Search for the cell housing the specified text and yield its (x, y) center coordinate. 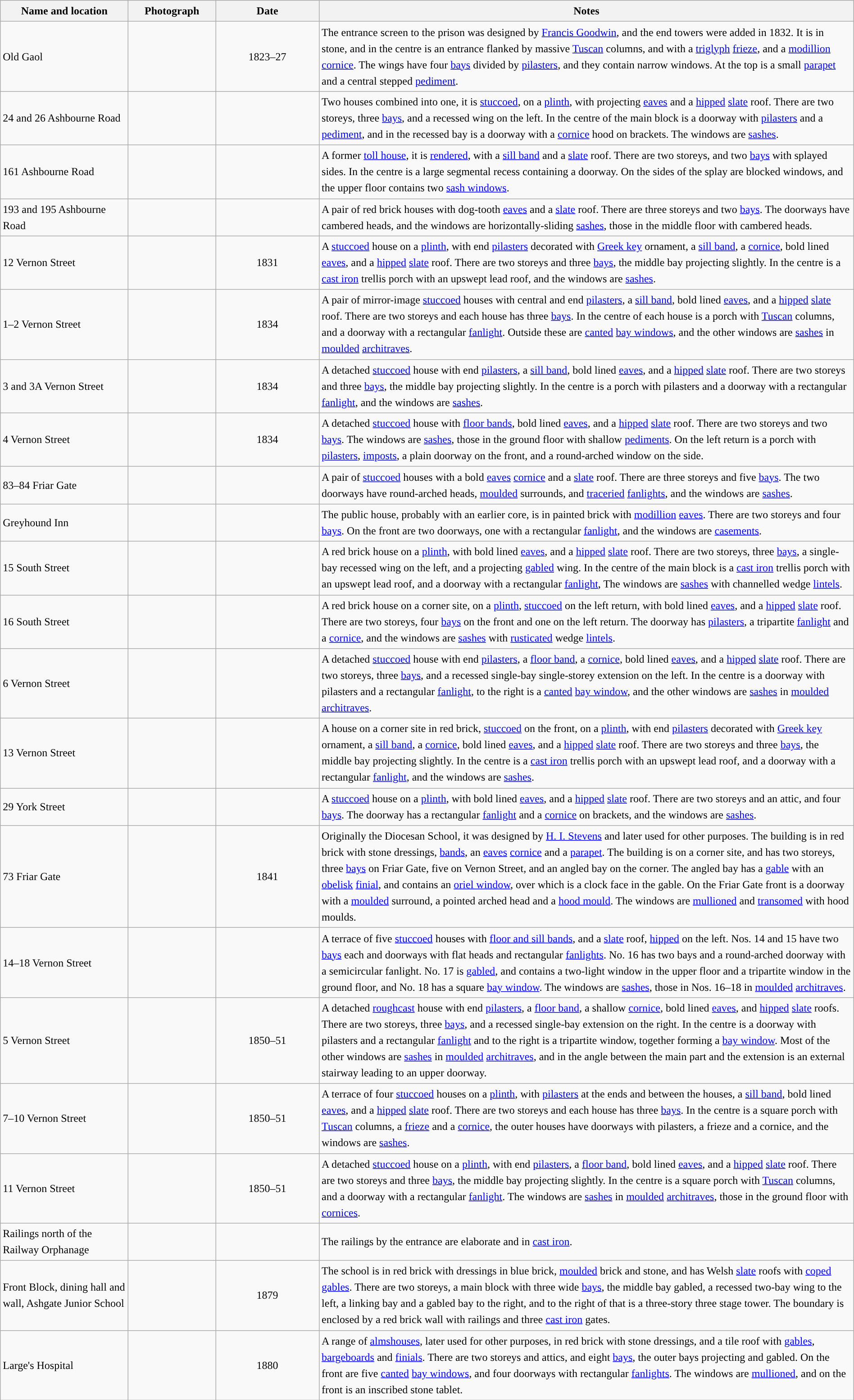
161 Ashbourne Road (64, 172)
11 Vernon Street (64, 1188)
Notes (586, 11)
15 South Street (64, 568)
83–84 Friar Gate (64, 485)
24 and 26 Ashbourne Road (64, 118)
6 Vernon Street (64, 683)
Date (268, 11)
7–10 Vernon Street (64, 1118)
1879 (268, 1296)
The railings by the entrance are elaborate and in cast iron. (586, 1242)
1880 (268, 1365)
13 Vernon Street (64, 754)
1841 (268, 877)
Railings north of the Railway Orphanage (64, 1242)
4 Vernon Street (64, 439)
14–18 Vernon Street (64, 962)
1–2 Vernon Street (64, 324)
Old Gaol (64, 57)
16 South Street (64, 622)
3 and 3A Vernon Street (64, 386)
5 Vernon Street (64, 1041)
1831 (268, 263)
Photograph (172, 11)
73 Friar Gate (64, 877)
Greyhound Inn (64, 522)
Large's Hospital (64, 1365)
29 York Street (64, 807)
Name and location (64, 11)
193 and 195 Ashbourne Road (64, 217)
1823–27 (268, 57)
12 Vernon Street (64, 263)
Front Block, dining hall and wall, Ashgate Junior School (64, 1296)
